Find where the given text appears and provide that cell's center as (X, Y) coordinate. 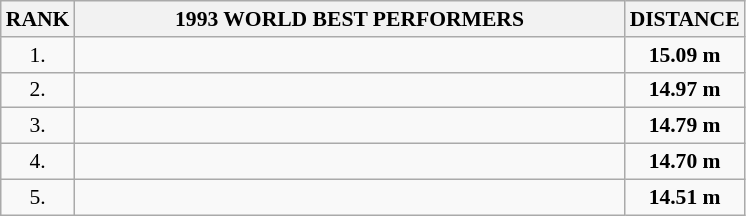
15.09 m (685, 55)
1. (38, 55)
14.51 m (685, 197)
14.97 m (685, 90)
4. (38, 162)
14.79 m (685, 126)
3. (38, 126)
RANK (38, 19)
5. (38, 197)
1993 WORLD BEST PERFORMERS (349, 19)
14.70 m (685, 162)
2. (38, 90)
DISTANCE (685, 19)
